Extract the [x, y] coordinate from the center of the cell holding the provided text.  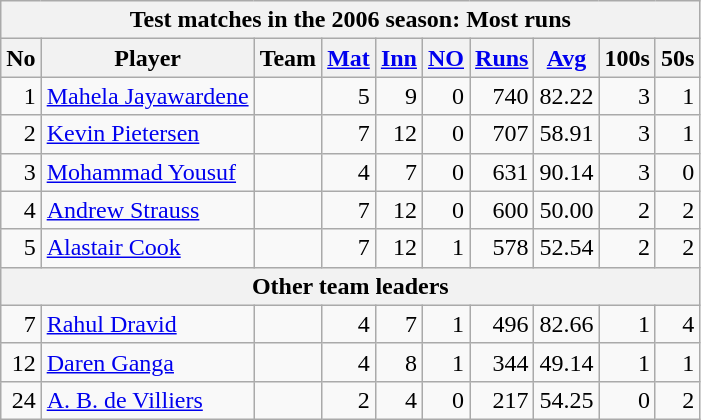
Kevin Pietersen [148, 134]
Mahela Jayawardene [148, 96]
Daren Ganga [148, 362]
50s [677, 58]
217 [502, 400]
Rahul Dravid [148, 324]
344 [502, 362]
9 [398, 96]
Runs [502, 58]
Player [148, 58]
Andrew Strauss [148, 210]
631 [502, 172]
90.14 [566, 172]
No [21, 58]
NO [446, 58]
578 [502, 248]
24 [21, 400]
Avg [566, 58]
8 [398, 362]
54.25 [566, 400]
82.22 [566, 96]
Alastair Cook [148, 248]
600 [502, 210]
Team [288, 58]
52.54 [566, 248]
Inn [398, 58]
Other team leaders [350, 286]
740 [502, 96]
A. B. de Villiers [148, 400]
Test matches in the 2006 season: Most runs [350, 20]
82.66 [566, 324]
100s [627, 58]
707 [502, 134]
49.14 [566, 362]
Mohammad Yousuf [148, 172]
Mat [349, 58]
50.00 [566, 210]
496 [502, 324]
58.91 [566, 134]
